Return [x, y] of the center of cell containing provided text 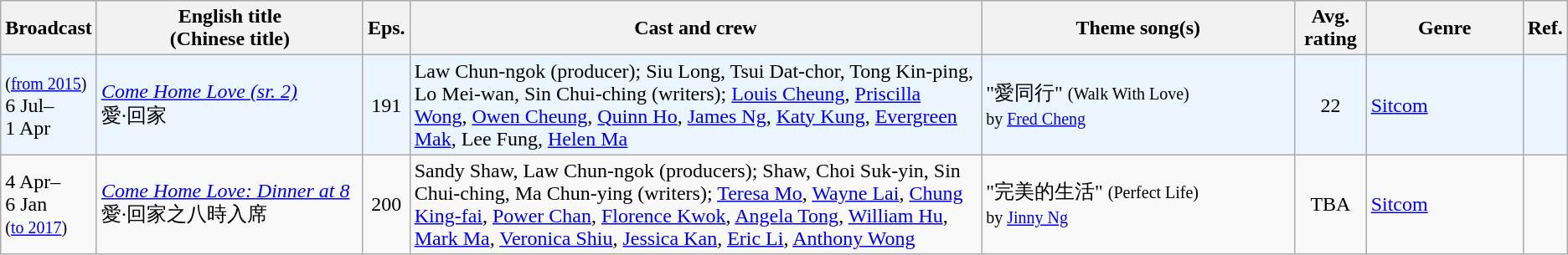
Avg. rating [1330, 28]
Broadcast [49, 28]
English title (Chinese title) [230, 28]
191 [386, 105]
Come Home Love (sr. 2) 愛·回家 [230, 105]
"完美的生活" (Perfect Life)by Jinny Ng [1138, 204]
4 Apr–6 Jan(to 2017) [49, 204]
TBA [1330, 204]
Eps. [386, 28]
Theme song(s) [1138, 28]
22 [1330, 105]
Come Home Love: Dinner at 8愛·回家之八時入席 [230, 204]
Cast and crew [695, 28]
(from 2015)6 Jul–1 Apr [49, 105]
Ref. [1545, 28]
200 [386, 204]
"愛同行" (Walk With Love)by Fred Cheng [1138, 105]
Genre [1444, 28]
